Return [x, y] of the center of cell containing provided text 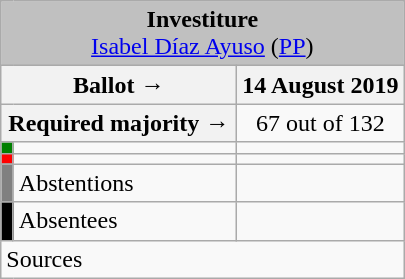
67 out of 132 [320, 123]
Sources [202, 259]
Required majority → [119, 123]
Ballot → [119, 85]
14 August 2019 [320, 85]
Absentees [125, 221]
Abstentions [125, 183]
InvestitureIsabel Díaz Ayuso (PP) [202, 34]
